Scan for the cell matching the given text and deliver its (X, Y) coordinate at center. 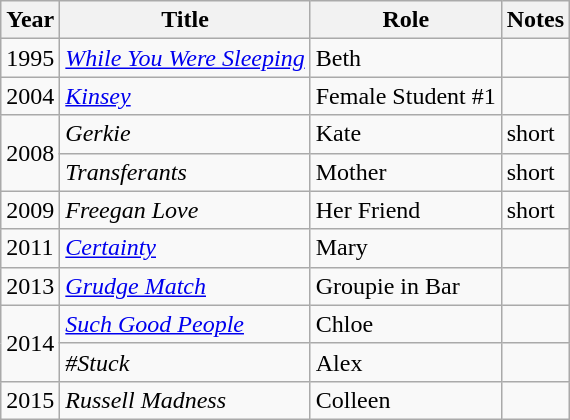
2013 (30, 286)
#Stuck (185, 362)
Transferants (185, 172)
Mother (406, 172)
2015 (30, 400)
Notes (535, 20)
Year (30, 20)
Title (185, 20)
Role (406, 20)
2009 (30, 210)
Alex (406, 362)
Groupie in Bar (406, 286)
Kate (406, 134)
2008 (30, 153)
Female Student #1 (406, 96)
Kinsey (185, 96)
Grudge Match (185, 286)
Colleen (406, 400)
While You Were Sleeping (185, 58)
2014 (30, 343)
Her Friend (406, 210)
Freegan Love (185, 210)
Beth (406, 58)
Chloe (406, 324)
2004 (30, 96)
Russell Madness (185, 400)
2011 (30, 248)
Mary (406, 248)
1995 (30, 58)
Such Good People (185, 324)
Gerkie (185, 134)
Certainty (185, 248)
